Output the [x, y] coordinate of the center of the cell containing the given text.  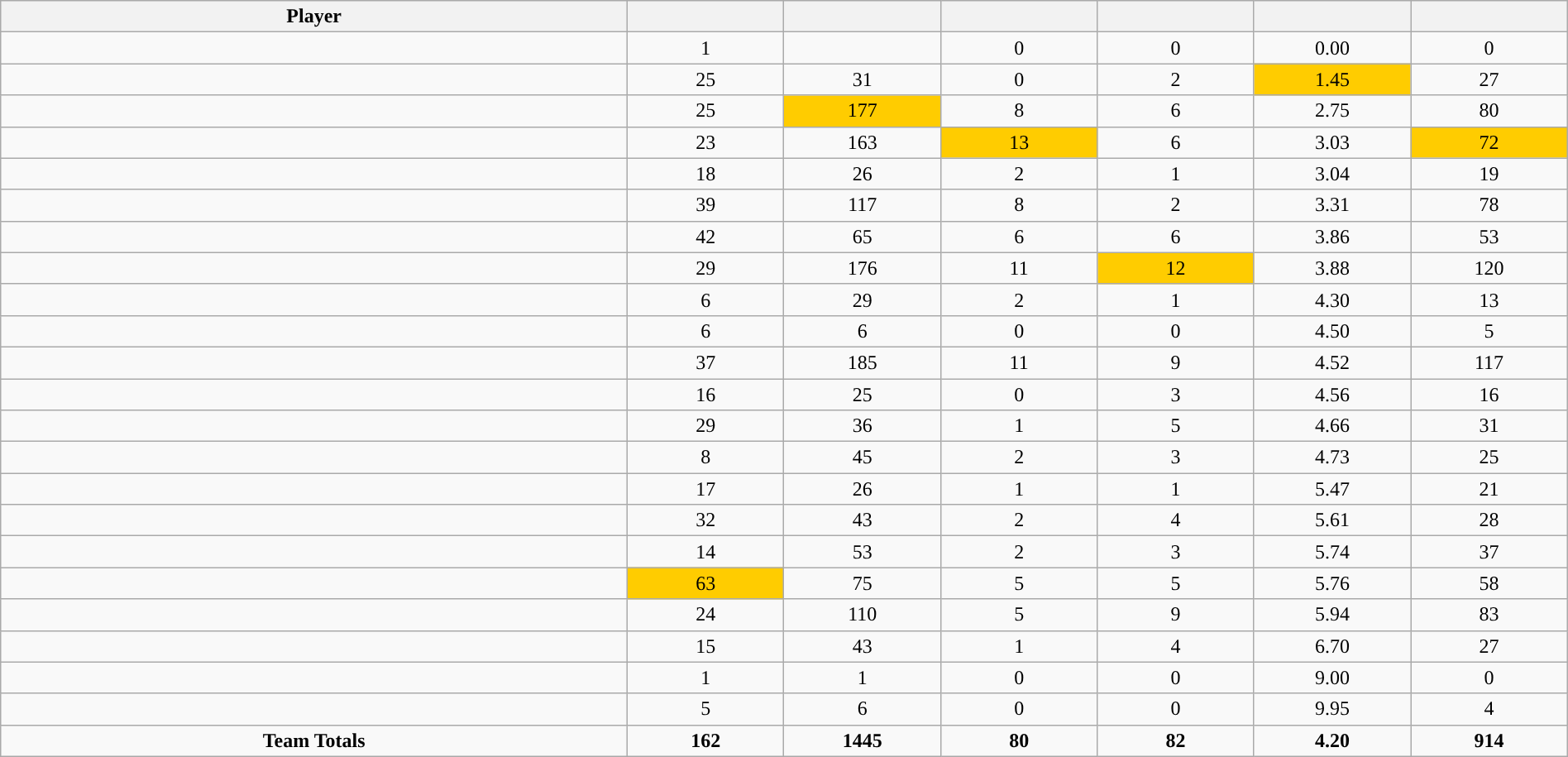
110 [862, 615]
9.00 [1331, 678]
3.88 [1331, 268]
4.30 [1331, 299]
5.61 [1331, 520]
58 [1489, 583]
3.04 [1331, 174]
Player [314, 17]
9.95 [1331, 709]
23 [706, 142]
5.94 [1331, 615]
18 [706, 174]
63 [706, 583]
78 [1489, 205]
5.76 [1331, 583]
39 [706, 205]
3.03 [1331, 142]
4.20 [1331, 740]
163 [862, 142]
14 [706, 552]
4.73 [1331, 458]
4.52 [1331, 362]
4.50 [1331, 331]
65 [862, 237]
3.86 [1331, 237]
5.74 [1331, 552]
28 [1489, 520]
12 [1176, 268]
1.45 [1331, 79]
42 [706, 237]
4.66 [1331, 426]
75 [862, 583]
177 [862, 111]
1445 [862, 740]
185 [862, 362]
162 [706, 740]
3.31 [1331, 205]
17 [706, 489]
120 [1489, 268]
Team Totals [314, 740]
2.75 [1331, 111]
4.56 [1331, 395]
0.00 [1331, 48]
21 [1489, 489]
32 [706, 520]
72 [1489, 142]
914 [1489, 740]
82 [1176, 740]
36 [862, 426]
5.47 [1331, 489]
176 [862, 268]
45 [862, 458]
19 [1489, 174]
24 [706, 615]
6.70 [1331, 646]
15 [706, 646]
83 [1489, 615]
